Capture the cell that displays the provided text and extract its [x, y] central coordinate. 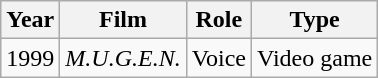
Film [123, 20]
Year [30, 20]
Role [218, 20]
Type [314, 20]
1999 [30, 58]
M.U.G.E.N. [123, 58]
Video game [314, 58]
Voice [218, 58]
